Scan for the cell matching the given text and deliver its (x, y) coordinate at center. 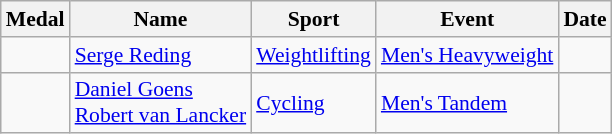
Weightlifting (314, 55)
Sport (314, 19)
Men's Tandem (467, 102)
Medal (36, 19)
Cycling (314, 102)
Name (161, 19)
Event (467, 19)
Serge Reding (161, 55)
Date (584, 19)
Men's Heavyweight (467, 55)
Daniel GoensRobert van Lancker (161, 102)
